Find where the given text appears and provide that cell's center as [X, Y] coordinate. 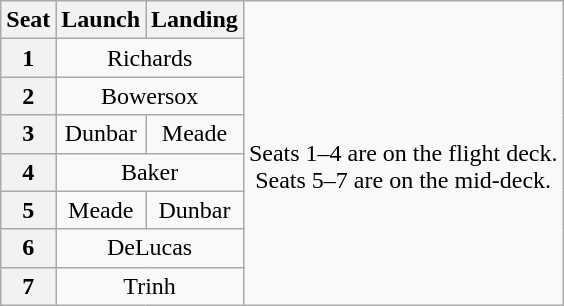
Launch [101, 20]
Bowersox [150, 96]
2 [28, 96]
Baker [150, 172]
5 [28, 210]
Seat [28, 20]
Seats 1–4 are on the flight deck.Seats 5–7 are on the mid-deck. [403, 153]
Trinh [150, 286]
7 [28, 286]
Richards [150, 58]
DeLucas [150, 248]
3 [28, 134]
4 [28, 172]
Landing [195, 20]
1 [28, 58]
6 [28, 248]
